Return the (X, Y) coordinate for the center point of the cell that contains the specified text.  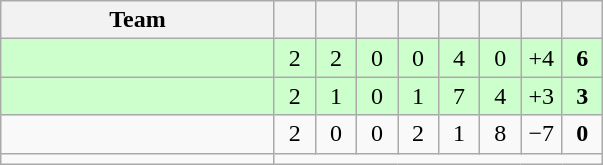
6 (582, 58)
−7 (542, 134)
Team (138, 20)
+4 (542, 58)
8 (500, 134)
3 (582, 96)
+3 (542, 96)
7 (460, 96)
